Pinpoint the cell where the given text exists, returning its [x, y] midpoint coordinate. 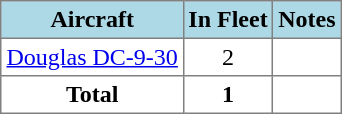
1 [228, 95]
Total [92, 95]
Notes [307, 20]
Aircraft [92, 20]
2 [228, 57]
Douglas DC-9-30 [92, 57]
In Fleet [228, 20]
